Identify which cell holds the provided text, then report its (X, Y) central coordinate. 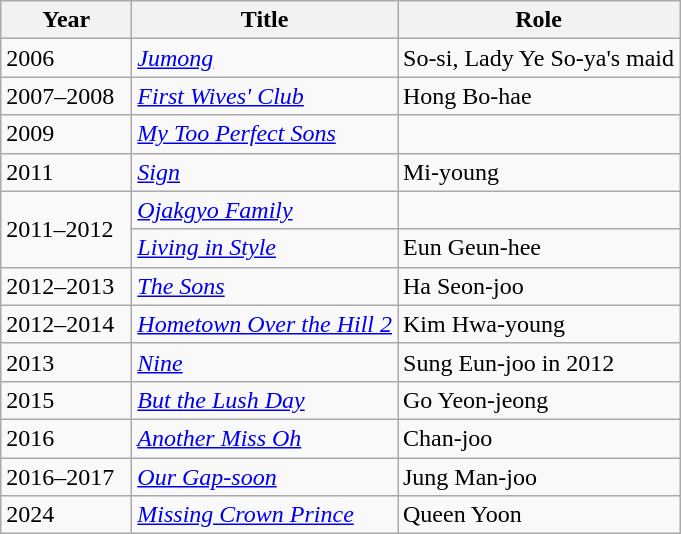
Mi-young (539, 172)
2013 (66, 362)
Our Gap-soon (265, 477)
2011 (66, 172)
2012–2013 (66, 286)
Year (66, 20)
Chan-joo (539, 438)
Sung Eun-joo in 2012 (539, 362)
But the Lush Day (265, 400)
Title (265, 20)
2015 (66, 400)
Role (539, 20)
2011–2012 (66, 229)
Sign (265, 172)
Queen Yoon (539, 515)
Jung Man-joo (539, 477)
Another Miss Oh (265, 438)
Hometown Over the Hill 2 (265, 324)
2012–2014 (66, 324)
Go Yeon-jeong (539, 400)
2006 (66, 58)
Ha Seon-joo (539, 286)
2024 (66, 515)
Eun Geun-hee (539, 248)
Living in Style (265, 248)
Hong Bo-hae (539, 96)
Ojakgyo Family (265, 210)
2007–2008 (66, 96)
Kim Hwa-young (539, 324)
2009 (66, 134)
2016–2017 (66, 477)
My Too Perfect Sons (265, 134)
2016 (66, 438)
Jumong (265, 58)
So-si, Lady Ye So-ya's maid (539, 58)
Nine (265, 362)
First Wives' Club (265, 96)
Missing Crown Prince (265, 515)
The Sons (265, 286)
